Capture the cell that displays the provided text and extract its (X, Y) central coordinate. 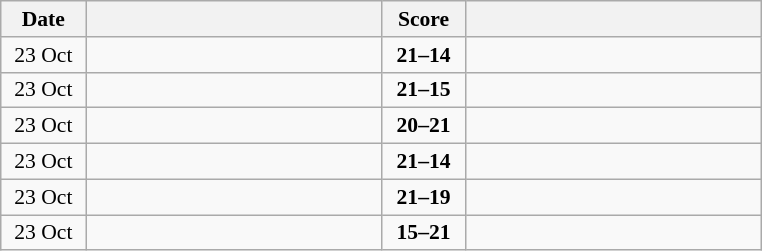
20–21 (424, 126)
15–21 (424, 233)
21–19 (424, 197)
Score (424, 19)
Date (44, 19)
21–15 (424, 90)
